From the cell containing the given text, extract its center point as (x, y) coordinate. 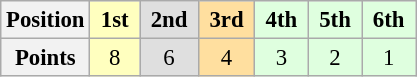
3 (282, 58)
3rd (226, 20)
Position (46, 20)
2 (335, 58)
4th (282, 20)
2nd (170, 20)
4 (226, 58)
5th (335, 20)
1st (115, 20)
Points (46, 58)
6 (170, 58)
8 (115, 58)
6th (389, 20)
1 (389, 58)
